Return the [X, Y] coordinate for the center point of the cell that contains the specified text.  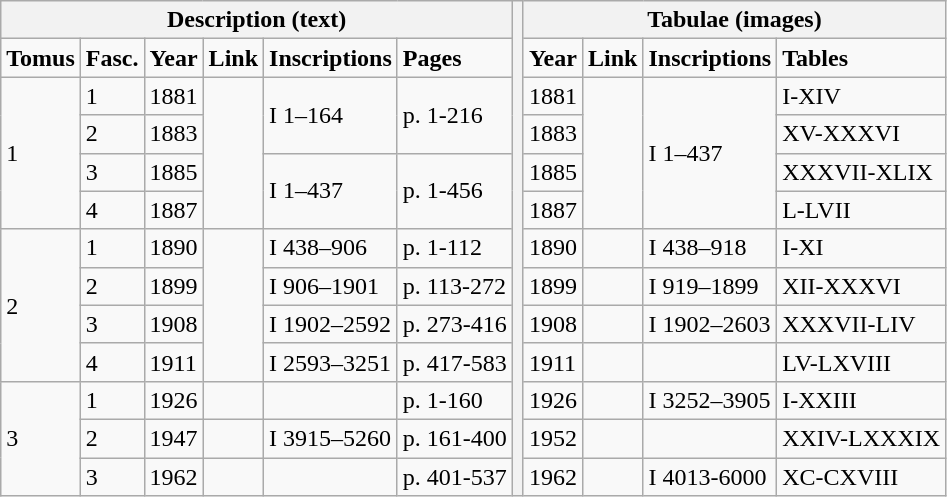
L-LVII [862, 210]
XXIV-LXXXIX [862, 438]
I 1902–2603 [710, 324]
p. 1-216 [454, 115]
I 919–1899 [710, 286]
Pages [454, 58]
I 906–1901 [331, 286]
I 3252–3905 [710, 400]
XII-XXXVI [862, 286]
I 438–918 [710, 248]
I-XIV [862, 96]
I-XXIII [862, 400]
p. 401-537 [454, 477]
1947 [174, 438]
p. 273-416 [454, 324]
I 3915–5260 [331, 438]
p. 1-160 [454, 400]
p. 1-456 [454, 191]
XV-XXXVI [862, 134]
Description (text) [257, 20]
I 2593–3251 [331, 362]
XC-CXVIII [862, 477]
I 4013-6000 [710, 477]
XXXVII-LIV [862, 324]
I 1902–2592 [331, 324]
I-XI [862, 248]
p. 1-112 [454, 248]
Tomus [41, 58]
XXXVII-XLIX [862, 172]
Tables [862, 58]
Tabulae (images) [734, 20]
p. 417-583 [454, 362]
Fasc. [112, 58]
p. 161-400 [454, 438]
p. 113-272 [454, 286]
LV-LXVIII [862, 362]
1952 [552, 438]
I 1–164 [331, 115]
I 438–906 [331, 248]
